Output the [X, Y] coordinate of the center of the cell containing the given text.  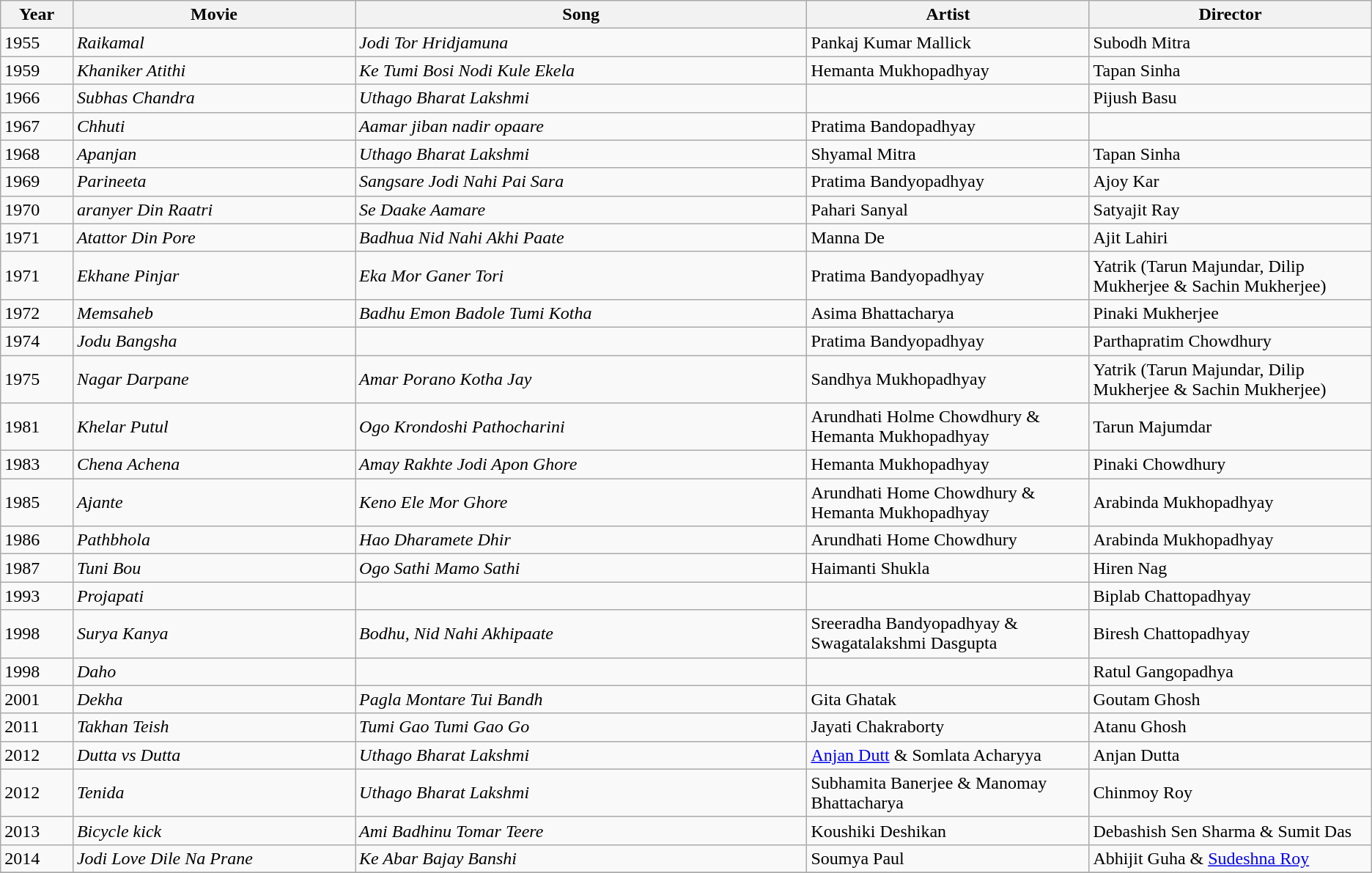
1968 [37, 154]
Keno Ele Mor Ghore [581, 503]
Pijush Basu [1230, 98]
Tenida [214, 793]
Ratul Gangopadhya [1230, 671]
1993 [37, 596]
Debashish Sen Sharma & Sumit Das [1230, 830]
2001 [37, 699]
Atanu Ghosh [1230, 727]
Pagla Montare Tui Bandh [581, 699]
Soumya Paul [948, 858]
Pinaki Mukherjee [1230, 313]
Pankaj Kumar Mallick [948, 43]
Gita Ghatak [948, 699]
Subodh Mitra [1230, 43]
1981 [37, 427]
1959 [37, 70]
1983 [37, 465]
Jayati Chakraborty [948, 727]
1972 [37, 313]
Amar Porano Kotha Jay [581, 378]
Khelar Putul [214, 427]
Ogo Sathi Mamo Sathi [581, 568]
Memsaheb [214, 313]
Arundhati Home Chowdhury & Hemanta Mukhopadhyay [948, 503]
1974 [37, 341]
1986 [37, 540]
Haimanti Shukla [948, 568]
Sangsare Jodi Nahi Pai Sara [581, 182]
Hao Dharamete Dhir [581, 540]
Pahari Sanyal [948, 210]
Manna De [948, 237]
Subhamita Banerjee & Manomay Bhattacharya [948, 793]
Biresh Chattopadhyay [1230, 633]
Khaniker Atithi [214, 70]
Aamar jiban nadir opaare [581, 126]
Satyajit Ray [1230, 210]
Pinaki Chowdhury [1230, 465]
Dutta vs Dutta [214, 755]
Atattor Din Pore [214, 237]
Arundhati Home Chowdhury [948, 540]
Badhua Nid Nahi Akhi Paate [581, 237]
Ke Tumi Bosi Nodi Kule Ekela [581, 70]
Projapati [214, 596]
Surya Kanya [214, 633]
Dekha [214, 699]
Jodi Love Dile Na Prane [214, 858]
1966 [37, 98]
Chhuti [214, 126]
1987 [37, 568]
Hiren Nag [1230, 568]
Bodhu, Nid Nahi Akhipaate [581, 633]
Abhijit Guha & Sudeshna Roy [1230, 858]
Ami Badhinu Tomar Teere [581, 830]
Sreeradha Bandyopadhyay & Swagatalakshmi Dasgupta [948, 633]
Pratima Bandopadhyay [948, 126]
Movie [214, 15]
Song [581, 15]
Arundhati Holme Chowdhury & Hemanta Mukhopadhyay [948, 427]
Apanjan [214, 154]
Jodu Bangsha [214, 341]
Chinmoy Roy [1230, 793]
Asima Bhattacharya [948, 313]
Takhan Teish [214, 727]
Jodi Tor Hridjamuna [581, 43]
Biplab Chattopadhyay [1230, 596]
Ekhane Pinjar [214, 276]
Tarun Majumdar [1230, 427]
Ajoy Kar [1230, 182]
Koushiki Deshikan [948, 830]
Ajit Lahiri [1230, 237]
Parineeta [214, 182]
1975 [37, 378]
Artist [948, 15]
Tumi Gao Tumi Gao Go [581, 727]
Raikamal [214, 43]
Nagar Darpane [214, 378]
2013 [37, 830]
1970 [37, 210]
2014 [37, 858]
Bicycle kick [214, 830]
aranyer Din Raatri [214, 210]
Ogo Krondoshi Pathocharini [581, 427]
Amay Rakhte Jodi Apon Ghore [581, 465]
Goutam Ghosh [1230, 699]
Chena Achena [214, 465]
Ajante [214, 503]
Anjan Dutta [1230, 755]
Eka Mor Ganer Tori [581, 276]
1969 [37, 182]
Sandhya Mukhopadhyay [948, 378]
Director [1230, 15]
Ke Abar Bajay Banshi [581, 858]
Badhu Emon Badole Tumi Kotha [581, 313]
Parthapratim Chowdhury [1230, 341]
Year [37, 15]
1985 [37, 503]
Subhas Chandra [214, 98]
1967 [37, 126]
Se Daake Aamare [581, 210]
Shyamal Mitra [948, 154]
Daho [214, 671]
2011 [37, 727]
Tuni Bou [214, 568]
Pathbhola [214, 540]
1955 [37, 43]
Anjan Dutt & Somlata Acharyya [948, 755]
